Output the [x, y] coordinate of the center of the cell containing the given text.  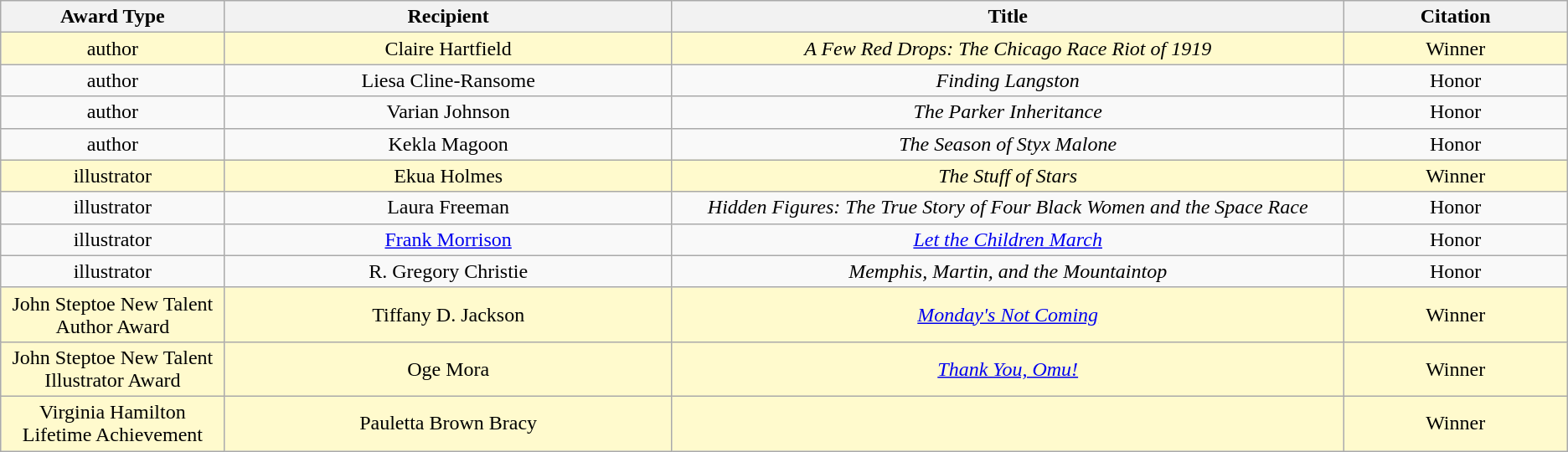
Award Type [112, 17]
Virginia Hamilton Lifetime Achievement [112, 424]
Ekua Holmes [448, 176]
John Steptoe New Talent Author Award [112, 315]
Memphis, Martin, and the Mountaintop [1008, 271]
R. Gregory Christie [448, 271]
Finding Langston [1008, 80]
Hidden Figures: The True Story of Four Black Women and the Space Race [1008, 208]
A Few Red Drops: The Chicago Race Riot of 1919 [1008, 49]
Laura Freeman [448, 208]
Claire Hartfield [448, 49]
Recipient [448, 17]
The Stuff of Stars [1008, 176]
Liesa Cline-Ransome [448, 80]
Tiffany D. Jackson [448, 315]
Kekla Magoon [448, 144]
John Steptoe New Talent Illustrator Award [112, 368]
The Parker Inheritance [1008, 112]
Oge Mora [448, 368]
Pauletta Brown Bracy [448, 424]
The Season of Styx Malone [1008, 144]
Frank Morrison [448, 239]
Let the Children March [1008, 239]
Thank You, Omu! [1008, 368]
Citation [1456, 17]
Monday's Not Coming [1008, 315]
Varian Johnson [448, 112]
Title [1008, 17]
